Find where the given text appears and provide that cell's center as [X, Y] coordinate. 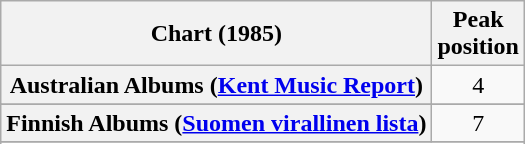
Australian Albums (Kent Music Report) [216, 85]
7 [478, 123]
Finnish Albums (Suomen virallinen lista) [216, 123]
4 [478, 85]
Peakposition [478, 34]
Chart (1985) [216, 34]
